From the cell containing the given text, extract its center point as [X, Y] coordinate. 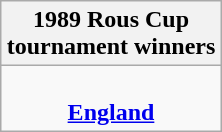
1989 Rous Cup tournament winners [111, 34]
England [111, 98]
